From the cell containing the given text, extract its center point as [x, y] coordinate. 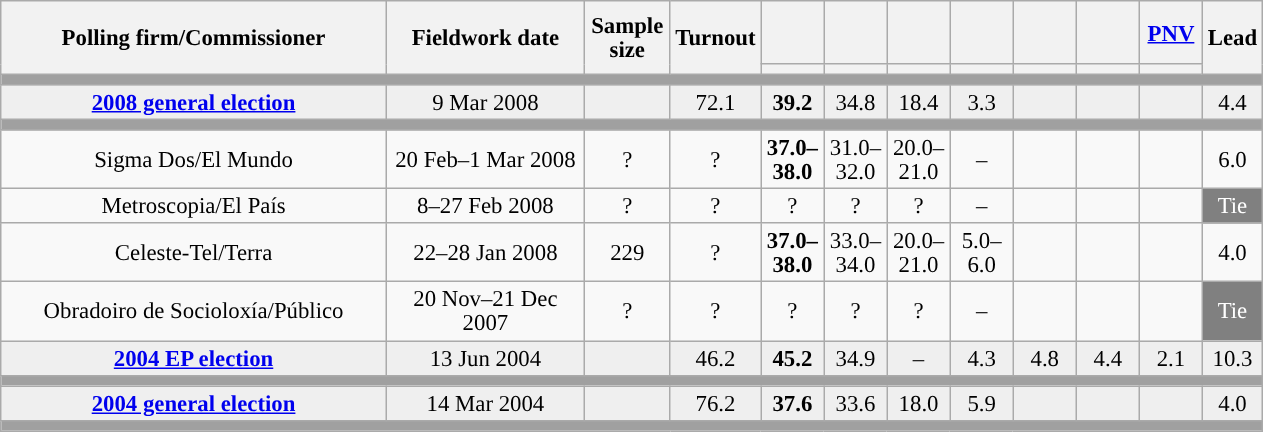
22–28 Jan 2008 [485, 254]
31.0–32.0 [856, 160]
Fieldwork date [485, 38]
2004 EP election [194, 358]
33.6 [856, 404]
Metroscopia/El País [194, 206]
39.2 [792, 102]
13 Jun 2004 [485, 358]
20 Feb–1 Mar 2008 [485, 160]
5.0–6.0 [982, 254]
3.3 [982, 102]
6.0 [1232, 160]
20 Nov–21 Dec 2007 [485, 312]
4.8 [1044, 358]
Polling firm/Commissioner [194, 38]
Turnout [716, 38]
8–27 Feb 2008 [485, 206]
2008 general election [194, 102]
72.1 [716, 102]
Celeste-Tel/Terra [194, 254]
18.0 [918, 404]
76.2 [716, 404]
Obradoiro de Socioloxía/Público [194, 312]
37.6 [792, 404]
34.9 [856, 358]
45.2 [792, 358]
Lead [1232, 38]
2004 general election [194, 404]
229 [627, 254]
46.2 [716, 358]
PNV [1170, 32]
18.4 [918, 102]
Sample size [627, 38]
2.1 [1170, 358]
10.3 [1232, 358]
Sigma Dos/El Mundo [194, 160]
14 Mar 2004 [485, 404]
33.0–34.0 [856, 254]
34.8 [856, 102]
9 Mar 2008 [485, 102]
5.9 [982, 404]
4.3 [982, 358]
